For the text-containing cell, return its midpoint in [x, y] coordinate format. 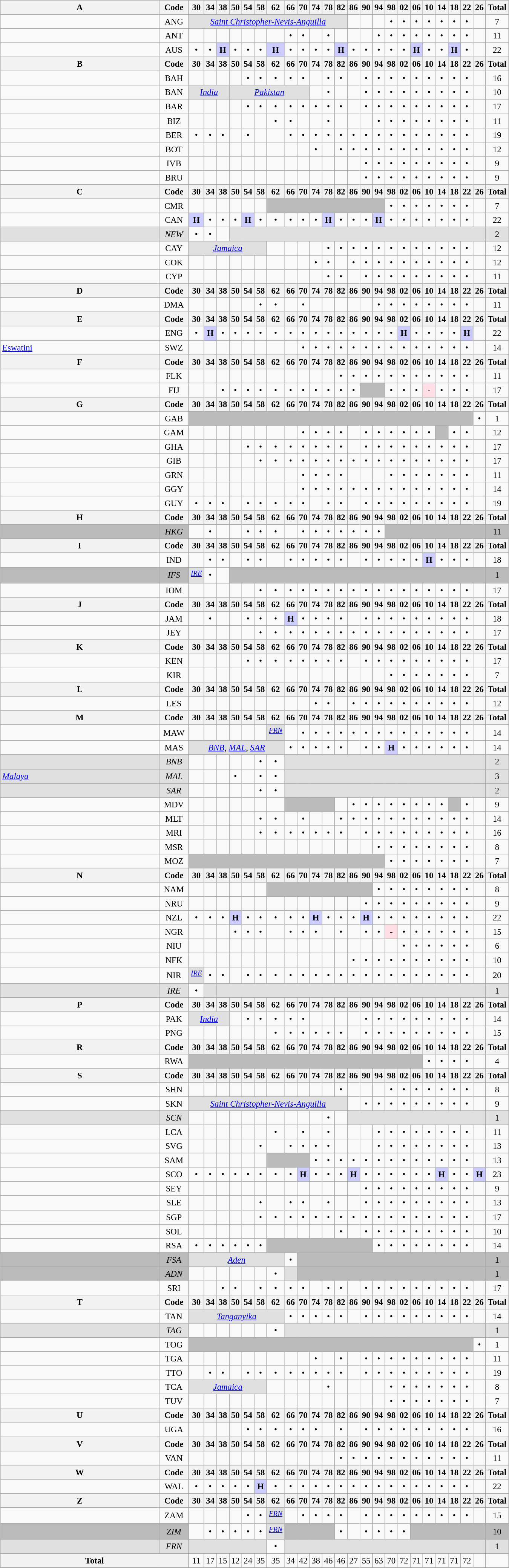
23 [497, 1174]
N [80, 875]
20 [497, 975]
ZIM [174, 1531]
SRI [174, 1288]
G [80, 404]
IND [174, 560]
FIJ [174, 390]
BAR [174, 107]
BOT [174, 149]
SHN [174, 1090]
RSA [174, 1245]
GRN [174, 475]
J [80, 604]
MAL [174, 776]
4 [497, 1061]
BAN [174, 92]
SCN [174, 1118]
GAB [174, 418]
NIR [174, 975]
SGP [174, 1217]
MDV [174, 804]
42 [303, 1561]
MLT [174, 819]
NRU [174, 904]
KEN [174, 661]
FLK [174, 376]
27 [354, 1561]
IVB [174, 163]
ADN [174, 1274]
GIB [174, 461]
CAN [174, 220]
TTO [174, 1373]
NIU [174, 946]
KIR [174, 675]
SAR [174, 790]
M [80, 718]
MRI [174, 833]
UGA [174, 1430]
ANT [174, 36]
SKN [174, 1104]
PAK [174, 1019]
L [80, 689]
3 [497, 776]
ANG [174, 22]
R [80, 1047]
SCO [174, 1174]
Z [80, 1501]
D [80, 291]
NEW [174, 234]
T [80, 1302]
IFS [174, 575]
DMA [174, 305]
FSA [174, 1260]
MAW [174, 733]
SOL [174, 1231]
IOM [174, 590]
P [80, 1004]
Aden [237, 1260]
TAG [174, 1331]
SEY [174, 1189]
Pakistan [269, 92]
WAL [174, 1486]
BER [174, 135]
SVG [174, 1146]
SLE [174, 1203]
GAM [174, 433]
TCA [174, 1387]
MOZ [174, 861]
F [80, 362]
V [80, 1444]
TOG [174, 1345]
SAM [174, 1161]
K [80, 647]
JAM [174, 619]
CAY [174, 248]
MAS [174, 748]
SWZ [174, 348]
TAN [174, 1316]
BRU [174, 178]
U [80, 1415]
NFK [174, 960]
I [80, 546]
A [80, 8]
BAH [174, 78]
GHA [174, 447]
C [80, 192]
Tanganyika [237, 1316]
W [80, 1472]
24 [248, 1561]
E [80, 319]
GGY [174, 489]
Malaya [80, 776]
AUS [174, 50]
BNB, MAL, SAR [237, 748]
LES [174, 704]
63 [379, 1561]
LCA [174, 1132]
MSR [174, 847]
PNG [174, 1033]
55 [366, 1561]
NGR [174, 932]
CYP [174, 277]
Eswatini [80, 348]
JEY [174, 633]
BIZ [174, 121]
6 [497, 946]
B [80, 64]
CMR [174, 206]
RWA [174, 1061]
NAM [174, 890]
BNB [174, 762]
TUV [174, 1401]
S [80, 1075]
ENG [174, 334]
COK [174, 263]
ZAM [174, 1516]
NZL [174, 918]
VAN [174, 1458]
GUY [174, 504]
HKG [174, 532]
TGA [174, 1359]
